Search for the cell housing the specified text and yield its [X, Y] center coordinate. 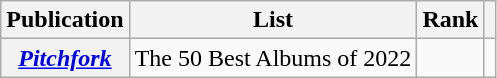
List [273, 20]
Rank [450, 20]
The 50 Best Albums of 2022 [273, 58]
Publication [65, 20]
Pitchfork [65, 58]
